Identify which cell holds the provided text, then report its [X, Y] central coordinate. 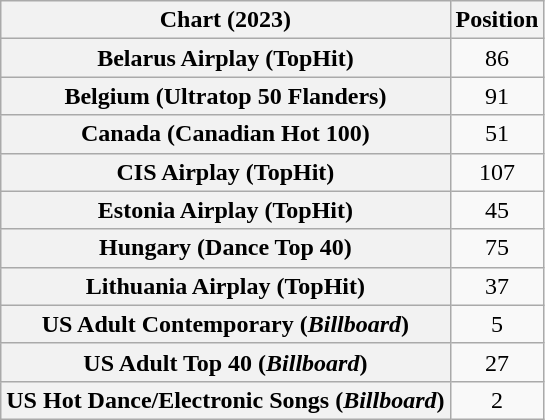
CIS Airplay (TopHit) [226, 172]
75 [497, 248]
27 [497, 362]
Estonia Airplay (TopHit) [226, 210]
Belgium (Ultratop 50 Flanders) [226, 96]
Lithuania Airplay (TopHit) [226, 286]
Canada (Canadian Hot 100) [226, 134]
Position [497, 20]
Chart (2023) [226, 20]
37 [497, 286]
45 [497, 210]
US Hot Dance/Electronic Songs (Billboard) [226, 400]
Hungary (Dance Top 40) [226, 248]
107 [497, 172]
US Adult Top 40 (Billboard) [226, 362]
Belarus Airplay (TopHit) [226, 58]
86 [497, 58]
2 [497, 400]
US Adult Contemporary (Billboard) [226, 324]
91 [497, 96]
51 [497, 134]
5 [497, 324]
